For the text-containing cell, return its midpoint in (X, Y) coordinate format. 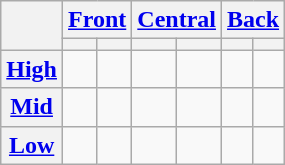
Mid (32, 107)
Back (254, 20)
Low (32, 145)
High (32, 69)
Front (98, 20)
Central (177, 20)
